Provide the [X, Y] coordinate of the cell's center where the given text is located.  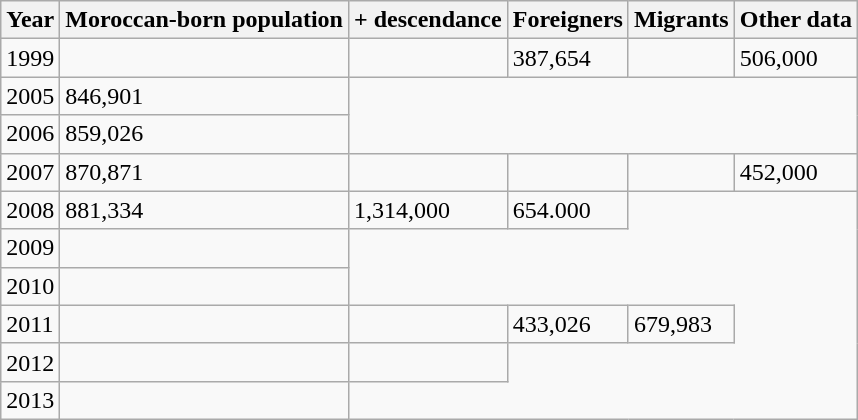
2006 [30, 134]
846,901 [204, 96]
2010 [30, 286]
2011 [30, 324]
Moroccan-born population [204, 20]
859,026 [204, 134]
Year [30, 20]
2005 [30, 96]
506,000 [796, 58]
870,871 [204, 172]
433,026 [568, 324]
654.000 [568, 210]
1,314,000 [428, 210]
Foreigners [568, 20]
881,334 [204, 210]
Migrants [681, 20]
452,000 [796, 172]
2008 [30, 210]
2012 [30, 362]
Other data [796, 20]
387,654 [568, 58]
2013 [30, 400]
+ descendance [428, 20]
1999 [30, 58]
679,983 [681, 324]
2007 [30, 172]
2009 [30, 248]
